Determine the [x, y] coordinate at the center of the cell enclosing the given text.  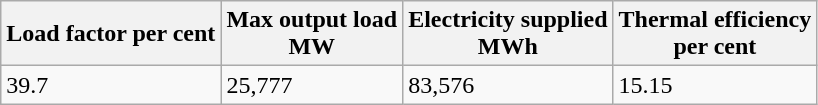
39.7 [111, 85]
Electricity suppliedMWh [508, 34]
83,576 [508, 85]
Max output load MW [312, 34]
Load factor per cent [111, 34]
25,777 [312, 85]
15.15 [715, 85]
Thermal efficiencyper cent [715, 34]
